Scan for the cell matching the given text and deliver its (X, Y) coordinate at center. 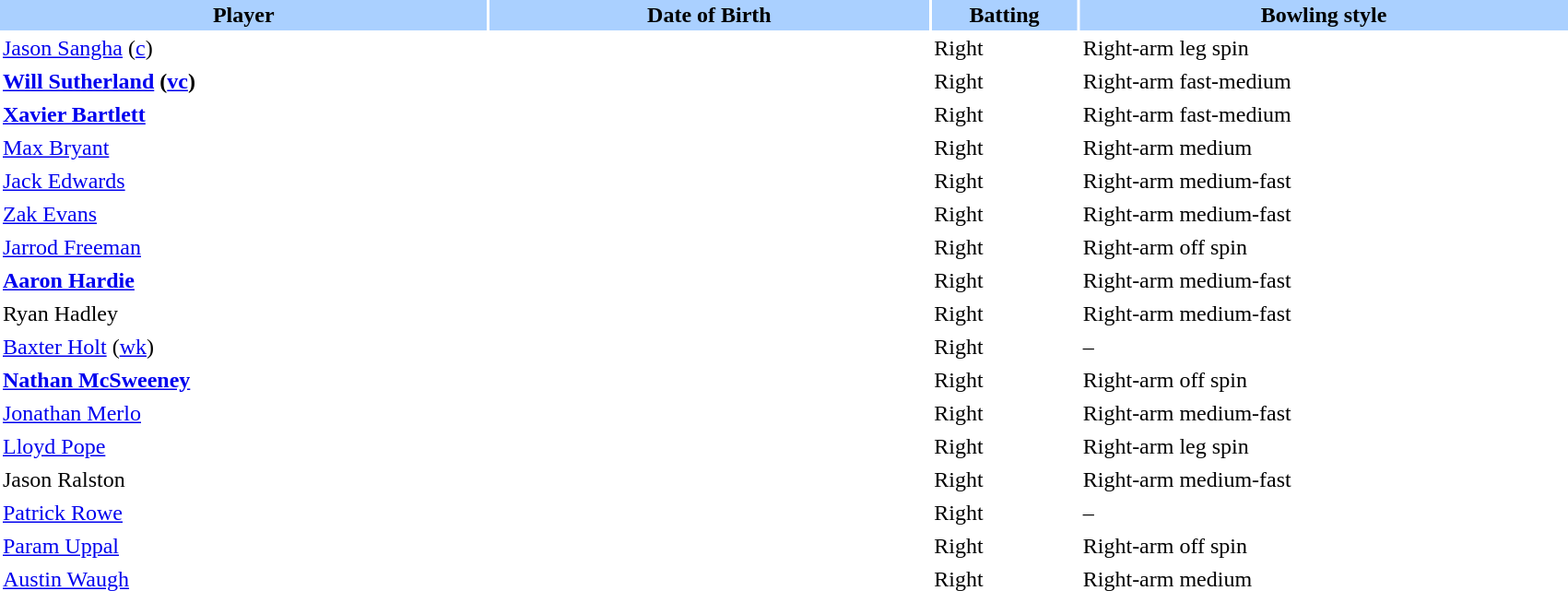
Ryan Hadley (243, 313)
Max Bryant (243, 148)
Right-arm medium (1324, 148)
Jack Edwards (243, 181)
Jonathan Merlo (243, 413)
Aaron Hardie (243, 280)
Patrick Rowe (243, 513)
Will Sutherland (vc) (243, 81)
Jason Sangha (c) (243, 48)
Xavier Bartlett (243, 114)
Bowling style (1324, 15)
Batting (1005, 15)
Date of Birth (710, 15)
Jason Ralston (243, 479)
Baxter Holt (wk) (243, 347)
Player (243, 15)
Nathan McSweeney (243, 380)
Lloyd Pope (243, 446)
Jarrod Freeman (243, 247)
Zak Evans (243, 214)
Param Uppal (243, 546)
